Scan for the cell matching the given text and deliver its (X, Y) coordinate at center. 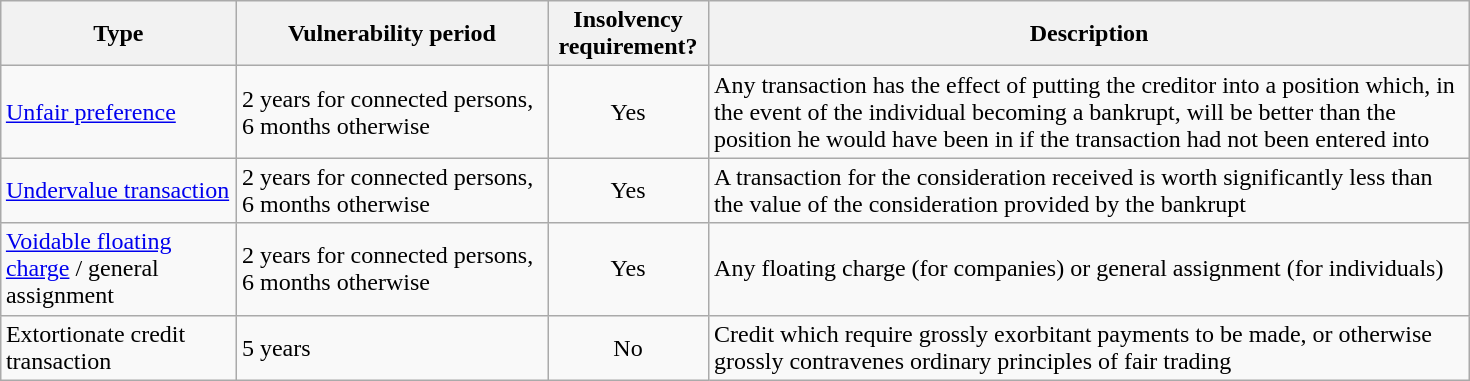
5 years (392, 348)
Insolvency requirement? (628, 34)
Vulnerability period (392, 34)
Voidable floating charge / general assignment (118, 269)
Any floating charge (for companies) or general assignment (for individuals) (1090, 269)
Description (1090, 34)
Extortionate credit transaction (118, 348)
No (628, 348)
A transaction for the consideration received is worth significantly less than the value of the consideration provided by the bankrupt (1090, 190)
Unfair preference (118, 112)
Credit which require grossly exorbitant payments to be made, or otherwise grossly contravenes ordinary principles of fair trading (1090, 348)
Type (118, 34)
Undervalue transaction (118, 190)
